Identify which cell holds the provided text, then report its (x, y) central coordinate. 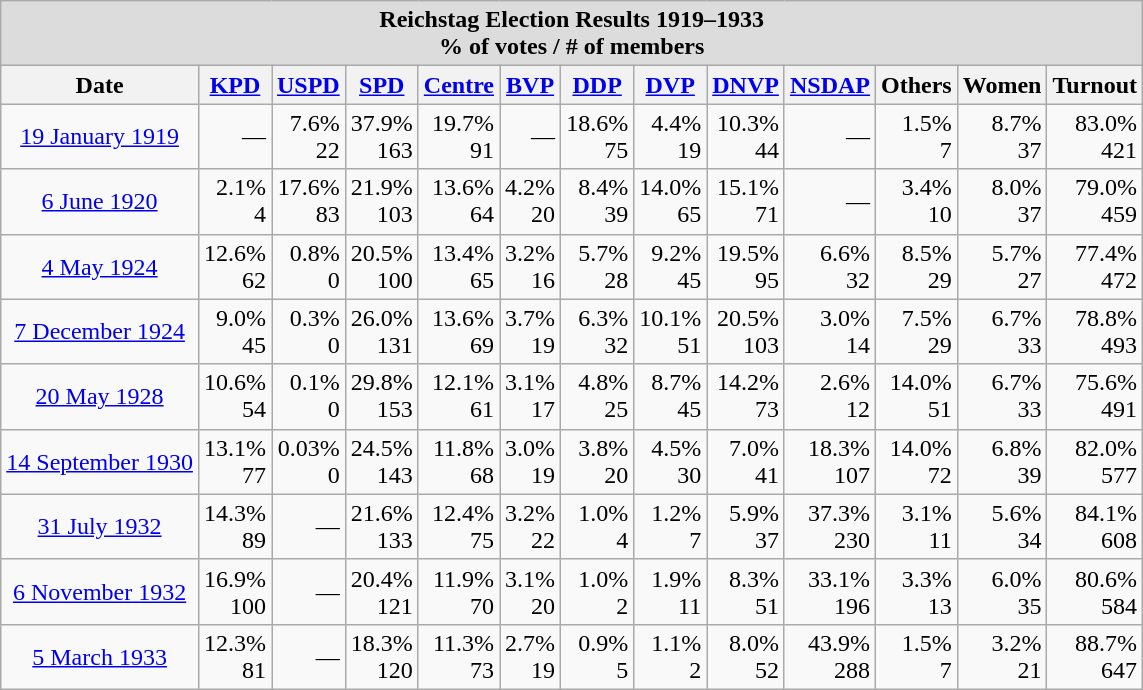
20 May 1928 (100, 396)
6.6%32 (830, 266)
43.9%288 (830, 656)
20.5%103 (746, 332)
DDP (598, 85)
3.0%14 (830, 332)
37.3%230 (830, 526)
14 September 1930 (100, 462)
1.0%2 (598, 592)
9.2%45 (670, 266)
2.7%19 (530, 656)
83.0%421 (1095, 136)
3.0%19 (530, 462)
12.4%75 (458, 526)
15.1%71 (746, 202)
1.9%11 (670, 592)
3.1%17 (530, 396)
4.8%25 (598, 396)
6 November 1932 (100, 592)
6.3%32 (598, 332)
84.1%608 (1095, 526)
3.2%21 (1002, 656)
1.2%7 (670, 526)
78.8%493 (1095, 332)
20.4%121 (382, 592)
3.3%13 (917, 592)
8.0%37 (1002, 202)
Turnout (1095, 85)
29.8%153 (382, 396)
4 May 1924 (100, 266)
14.0%65 (670, 202)
17.6%83 (309, 202)
Centre (458, 85)
3.8%20 (598, 462)
6 June 1920 (100, 202)
0.3%0 (309, 332)
1.0%4 (598, 526)
26.0%131 (382, 332)
16.9%100 (234, 592)
8.4%39 (598, 202)
Others (917, 85)
24.5%143 (382, 462)
6.8%39 (1002, 462)
2.6%12 (830, 396)
0.9%5 (598, 656)
DVP (670, 85)
5.9%37 (746, 526)
31 July 1932 (100, 526)
14.0%72 (917, 462)
3.1%11 (917, 526)
12.3%81 (234, 656)
5.7%27 (1002, 266)
2.1%4 (234, 202)
37.9%163 (382, 136)
18.6%75 (598, 136)
10.3%44 (746, 136)
13.6%69 (458, 332)
6.0%35 (1002, 592)
3.2%16 (530, 266)
Reichstag Election Results 1919–1933% of votes / # of members (572, 34)
0.8%0 (309, 266)
BVP (530, 85)
19 January 1919 (100, 136)
14.2%73 (746, 396)
5 March 1933 (100, 656)
13.6%64 (458, 202)
79.0%459 (1095, 202)
3.2%22 (530, 526)
19.7%91 (458, 136)
8.3%51 (746, 592)
5.6%34 (1002, 526)
20.5%100 (382, 266)
8.0%52 (746, 656)
4.2%20 (530, 202)
11.3%73 (458, 656)
75.6%491 (1095, 396)
8.7%37 (1002, 136)
SPD (382, 85)
18.3%120 (382, 656)
88.7%647 (1095, 656)
5.7%28 (598, 266)
3.4%10 (917, 202)
13.4%65 (458, 266)
11.8%68 (458, 462)
19.5%95 (746, 266)
10.1%51 (670, 332)
14.3%89 (234, 526)
21.9%103 (382, 202)
9.0%45 (234, 332)
13.1%77 (234, 462)
77.4%472 (1095, 266)
Women (1002, 85)
8.7%45 (670, 396)
0.03%0 (309, 462)
10.6%54 (234, 396)
7.6%22 (309, 136)
12.1%61 (458, 396)
1.1%2 (670, 656)
KPD (234, 85)
7 December 1924 (100, 332)
4.4%19 (670, 136)
DNVP (746, 85)
3.1%20 (530, 592)
33.1%196 (830, 592)
21.6%133 (382, 526)
18.3%107 (830, 462)
14.0%51 (917, 396)
11.9%70 (458, 592)
7.0%41 (746, 462)
4.5%30 (670, 462)
USPD (309, 85)
3.7%19 (530, 332)
0.1%0 (309, 396)
82.0%577 (1095, 462)
80.6%584 (1095, 592)
Date (100, 85)
8.5%29 (917, 266)
NSDAP (830, 85)
12.6%62 (234, 266)
7.5%29 (917, 332)
